Return the (X, Y) coordinate for the center point of the cell that contains the specified text.  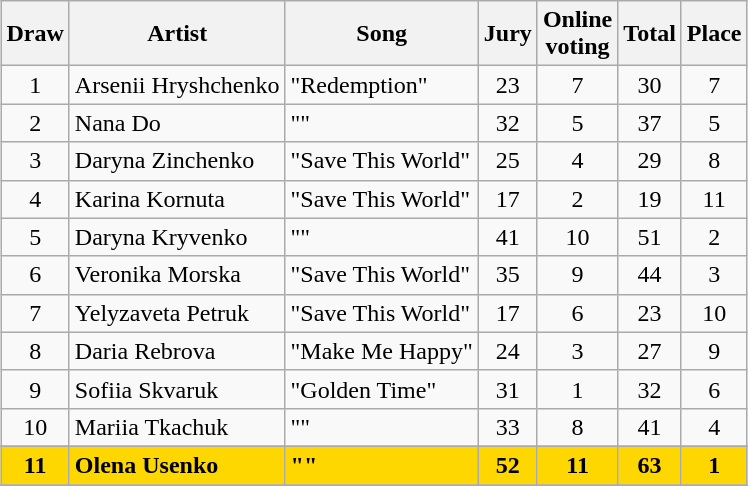
44 (650, 275)
52 (508, 465)
"Make Me Happy" (382, 351)
Song (382, 34)
"Redemption" (382, 85)
Onlinevoting (577, 34)
Veronika Morska (177, 275)
Nana Do (177, 123)
Mariia Tkachuk (177, 427)
Olena Usenko (177, 465)
31 (508, 389)
Artist (177, 34)
24 (508, 351)
Daryna Zinchenko (177, 161)
Jury (508, 34)
Place (714, 34)
Yelyzaveta Petruk (177, 313)
29 (650, 161)
Sofiia Skvaruk (177, 389)
37 (650, 123)
63 (650, 465)
35 (508, 275)
Total (650, 34)
30 (650, 85)
27 (650, 351)
"Golden Time" (382, 389)
Arsenii Hryshchenko (177, 85)
Draw (35, 34)
51 (650, 237)
Daryna Kryvenko (177, 237)
33 (508, 427)
25 (508, 161)
Karina Kornuta (177, 199)
Daria Rebrova (177, 351)
19 (650, 199)
